Output the [X, Y] coordinate of the center of the cell containing the given text.  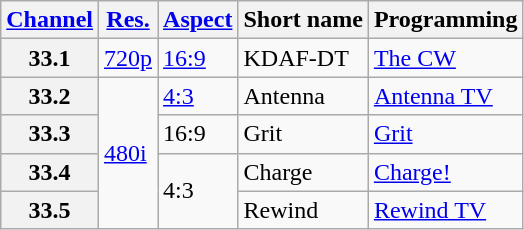
The CW [446, 58]
33.1 [50, 58]
33.3 [50, 134]
480i [128, 153]
720p [128, 58]
Charge [303, 172]
Rewind [303, 210]
Rewind TV [446, 210]
Antenna [303, 96]
Res. [128, 20]
33.4 [50, 172]
Antenna TV [446, 96]
Short name [303, 20]
Aspect [198, 20]
KDAF-DT [303, 58]
Channel [50, 20]
33.5 [50, 210]
33.2 [50, 96]
Programming [446, 20]
Charge! [446, 172]
